Scan for the cell matching the given text and deliver its (X, Y) coordinate at center. 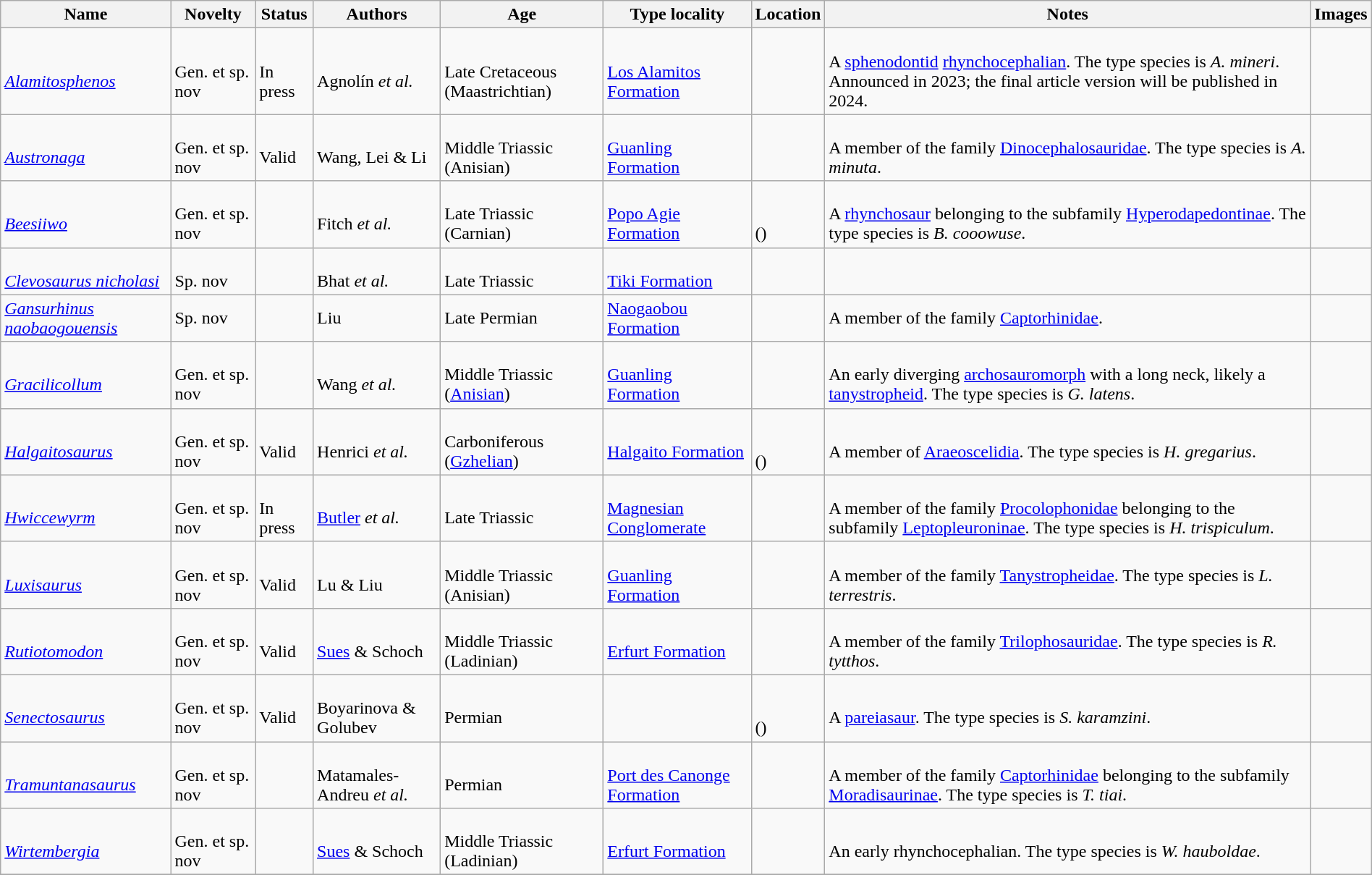
Status (284, 14)
Novelty (213, 14)
Wang, Lei & Li (377, 148)
Halgaito Formation (677, 441)
A member of the family Dinocephalosauridae. The type species is A. minuta. (1068, 148)
Beesiiwo (85, 214)
A sphenodontid rhynchocephalian. The type species is A. mineri. Announced in 2023; the final article version will be published in 2024. (1068, 71)
Tiki Formation (677, 271)
A member of Araeoscelidia. The type species is H. gregarius. (1068, 441)
Late Cretaceous (Maastrichtian) (522, 71)
An early diverging archosauromorph with a long neck, likely a tanystropheid. The type species is G. latens. (1068, 375)
Magnesian Conglomerate (677, 508)
A member of the family Trilophosauridae. The type species is R. tytthos. (1068, 641)
Carboniferous (Gzhelian) (522, 441)
Hwiccewyrm (85, 508)
Age (522, 14)
Lu & Liu (377, 575)
Austronaga (85, 148)
Wang et al. (377, 375)
Senectosaurus (85, 708)
A pareiasaur. The type species is S. karamzini. (1068, 708)
Location (788, 14)
Type locality (677, 14)
Notes (1068, 14)
Tramuntanasaurus (85, 774)
A member of the family Procolophonidae belonging to the subfamily Leptopleuroninae. The type species is H. trispiculum. (1068, 508)
A member of the family Tanystropheidae. The type species is L. terrestris. (1068, 575)
Gracilicollum (85, 375)
Name (85, 14)
Clevosaurus nicholasi (85, 271)
Boyarinova & Golubev (377, 708)
Port des Canonge Formation (677, 774)
Agnolín et al. (377, 71)
Popo Agie Formation (677, 214)
Images (1341, 14)
Henrici et al. (377, 441)
Halgaitosaurus (85, 441)
A member of the family Captorhinidae. (1068, 318)
A rhynchosaur belonging to the subfamily Hyperodapedontinae. The type species is B. cooowuse. (1068, 214)
Late Triassic (Carnian) (522, 214)
Luxisaurus (85, 575)
Liu (377, 318)
An early rhynchocephalian. The type species is W. hauboldae. (1068, 842)
Late Permian (522, 318)
Bhat et al. (377, 271)
Los Alamitos Formation (677, 71)
Wirtembergia (85, 842)
Gansurhinus naobaogouensis (85, 318)
Naogaobou Formation (677, 318)
A member of the family Captorhinidae belonging to the subfamily Moradisaurinae. The type species is T. tiai. (1068, 774)
Rutiotomodon (85, 641)
Fitch et al. (377, 214)
Matamales-Andreu et al. (377, 774)
Authors (377, 14)
Butler et al. (377, 508)
Alamitosphenos (85, 71)
